Identify which cell holds the provided text, then report its [x, y] central coordinate. 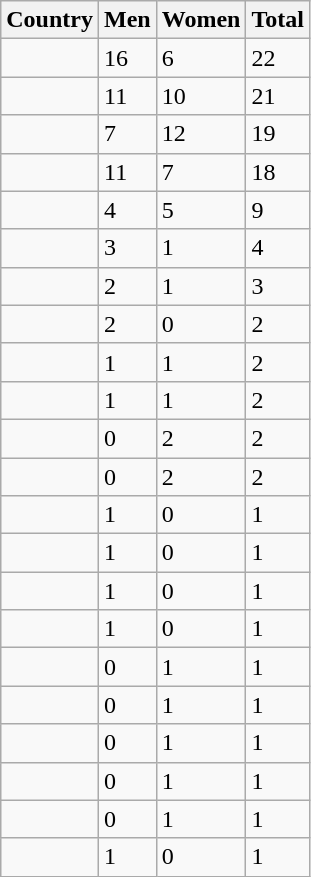
5 [201, 210]
9 [278, 210]
Men [127, 20]
22 [278, 58]
18 [278, 172]
Women [201, 20]
Total [278, 20]
19 [278, 134]
12 [201, 134]
Country [50, 20]
10 [201, 96]
16 [127, 58]
21 [278, 96]
6 [201, 58]
